From the cell containing the given text, extract its center point as (x, y) coordinate. 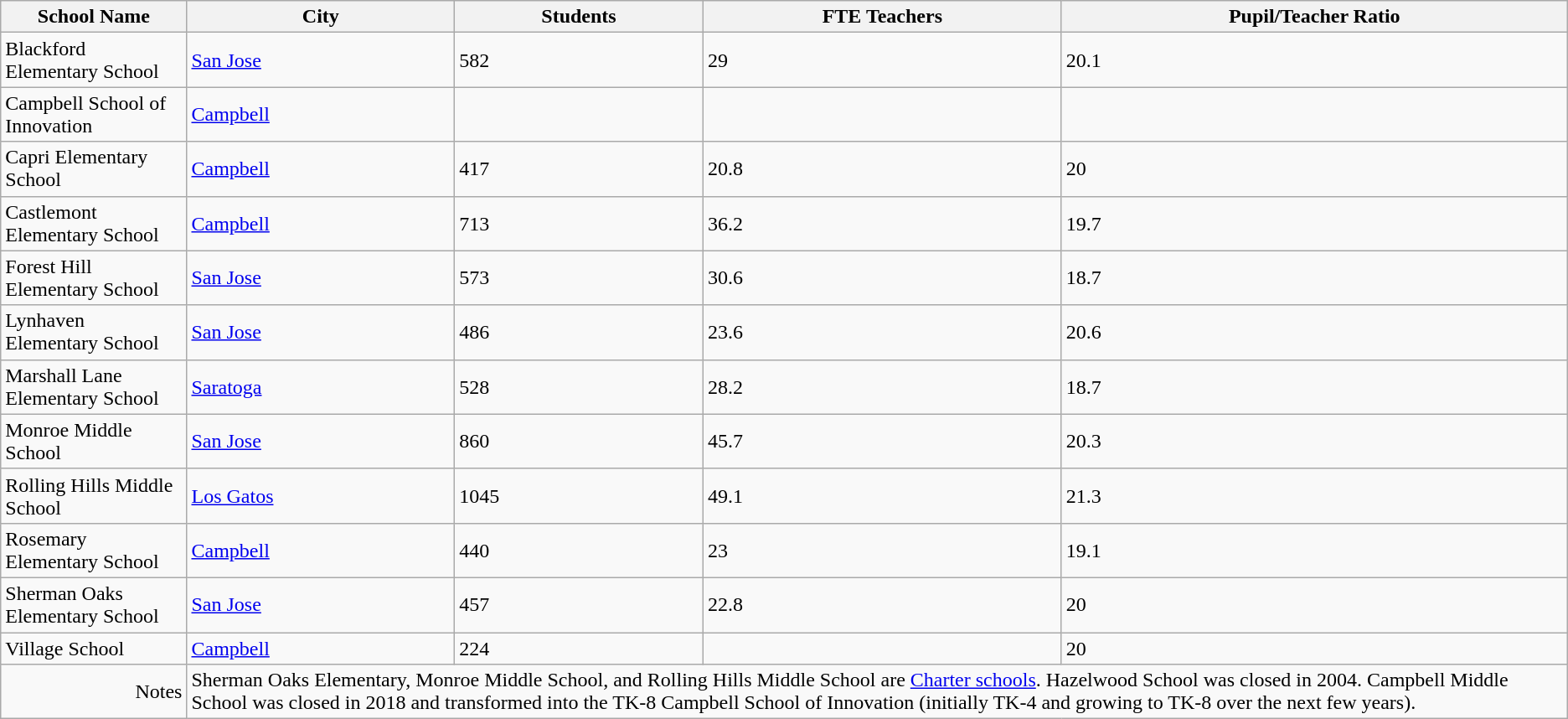
860 (580, 441)
Marshall Lane Elementary School (94, 387)
417 (580, 169)
23.6 (882, 332)
29 (882, 60)
Students (580, 17)
582 (580, 60)
FTE Teachers (882, 17)
Castlemont Elementary School (94, 223)
713 (580, 223)
19.7 (1314, 223)
440 (580, 550)
Rolling Hills Middle School (94, 496)
Los Gatos (321, 496)
20.3 (1314, 441)
Rosemary Elementary School (94, 550)
Saratoga (321, 387)
528 (580, 387)
Campbell School of Innovation (94, 114)
486 (580, 332)
School Name (94, 17)
Notes (94, 692)
Capri Elementary School (94, 169)
Village School (94, 648)
20.1 (1314, 60)
457 (580, 605)
36.2 (882, 223)
Forest Hill Elementary School (94, 278)
Monroe Middle School (94, 441)
20.6 (1314, 332)
Pupil/Teacher Ratio (1314, 17)
28.2 (882, 387)
224 (580, 648)
573 (580, 278)
49.1 (882, 496)
21.3 (1314, 496)
20.8 (882, 169)
Lynhaven Elementary School (94, 332)
Blackford Elementary School (94, 60)
45.7 (882, 441)
22.8 (882, 605)
Sherman Oaks Elementary School (94, 605)
City (321, 17)
30.6 (882, 278)
23 (882, 550)
19.1 (1314, 550)
1045 (580, 496)
